For the text-containing cell, return its midpoint in (x, y) coordinate format. 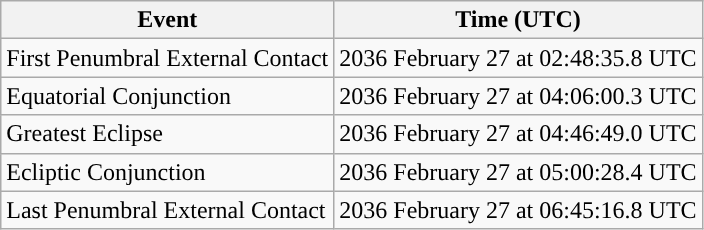
Event (168, 20)
2036 February 27 at 06:45:16.8 UTC (518, 210)
2036 February 27 at 04:06:00.3 UTC (518, 96)
2036 February 27 at 02:48:35.8 UTC (518, 58)
First Penumbral External Contact (168, 58)
Last Penumbral External Contact (168, 210)
2036 February 27 at 04:46:49.0 UTC (518, 134)
Equatorial Conjunction (168, 96)
Ecliptic Conjunction (168, 172)
Greatest Eclipse (168, 134)
2036 February 27 at 05:00:28.4 UTC (518, 172)
Time (UTC) (518, 20)
